Search for the cell housing the specified text and yield its [x, y] center coordinate. 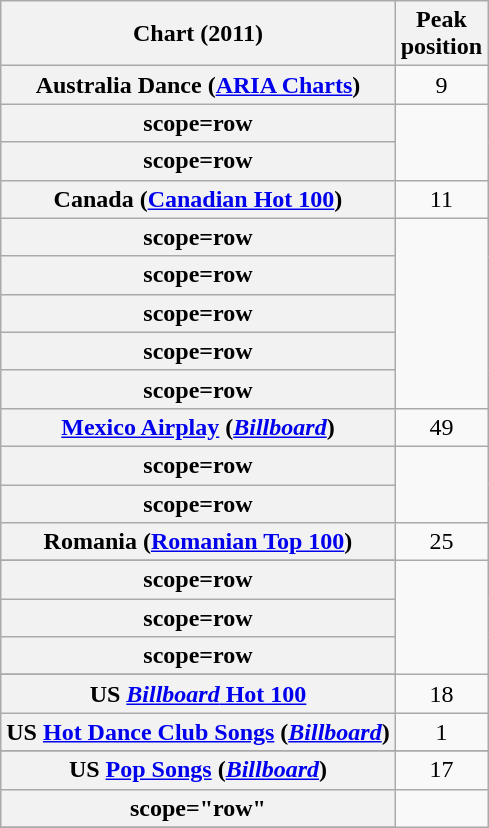
US Billboard Hot 100 [198, 694]
Mexico Airplay (Billboard) [198, 427]
18 [441, 694]
17 [441, 770]
Romania (Romanian Top 100) [198, 542]
Peakposition [441, 34]
scope="row" [198, 808]
11 [441, 199]
Australia Dance (ARIA Charts) [198, 85]
49 [441, 427]
US Pop Songs (Billboard) [198, 770]
Canada (Canadian Hot 100) [198, 199]
1 [441, 732]
9 [441, 85]
Chart (2011) [198, 34]
25 [441, 542]
US Hot Dance Club Songs (Billboard) [198, 732]
